Find where the given text appears and provide that cell's center as (X, Y) coordinate. 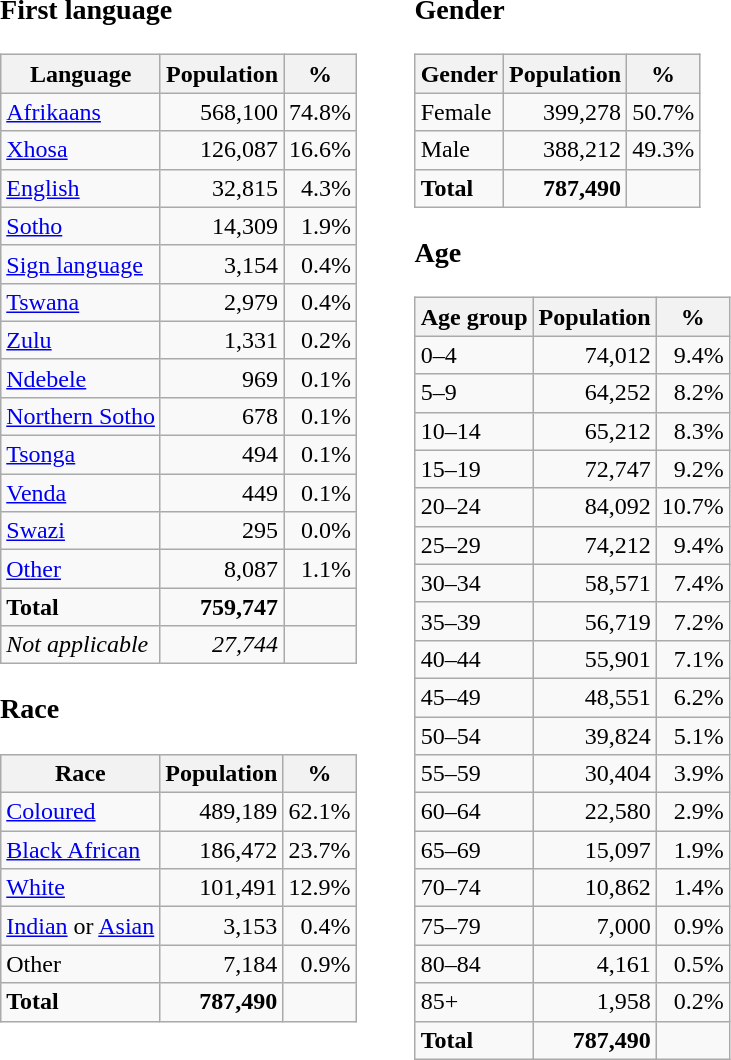
7.1% (692, 659)
58,571 (594, 583)
Male (459, 150)
2,979 (222, 302)
3,153 (222, 926)
449 (222, 493)
Venda (81, 493)
English (81, 188)
101,491 (222, 888)
Northern Sotho (81, 416)
0.0% (320, 531)
186,472 (222, 850)
25–29 (474, 545)
Xhosa (81, 150)
Tswana (81, 302)
64,252 (594, 393)
678 (222, 416)
Coloured (80, 812)
Race (80, 774)
74,012 (594, 355)
32,815 (222, 188)
72,747 (594, 469)
126,087 (222, 150)
Language (81, 74)
8,087 (222, 569)
Female (459, 112)
15,097 (594, 850)
8.3% (692, 431)
388,212 (566, 150)
1.1% (320, 569)
Indian or Asian (80, 926)
5–9 (474, 393)
1.4% (692, 888)
568,100 (222, 112)
Afrikaans (81, 112)
Age group (474, 317)
7.2% (692, 621)
0–4 (474, 355)
Tsonga (81, 455)
489,189 (222, 812)
14,309 (222, 226)
39,824 (594, 735)
3.9% (692, 774)
85+ (474, 1002)
23.7% (320, 850)
50.7% (664, 112)
7,184 (222, 964)
969 (222, 378)
60–64 (474, 812)
35–39 (474, 621)
55–59 (474, 774)
4.3% (320, 188)
65–69 (474, 850)
3,154 (222, 264)
295 (222, 531)
0.5% (692, 964)
22,580 (594, 812)
White (80, 888)
6.2% (692, 697)
80–84 (474, 964)
49.3% (664, 150)
45–49 (474, 697)
48,551 (594, 697)
1,331 (222, 340)
759,747 (222, 607)
Sotho (81, 226)
55,901 (594, 659)
Ndebele (81, 378)
Gender (459, 74)
10,862 (594, 888)
9.2% (692, 469)
30,404 (594, 774)
56,719 (594, 621)
12.9% (320, 888)
7,000 (594, 926)
399,278 (566, 112)
Sign language (81, 264)
8.2% (692, 393)
30–34 (474, 583)
74,212 (594, 545)
Black African (80, 850)
70–74 (474, 888)
1,958 (594, 1002)
50–54 (474, 735)
10.7% (692, 507)
27,744 (222, 645)
74.8% (320, 112)
Swazi (81, 531)
Zulu (81, 340)
7.4% (692, 583)
2.9% (692, 812)
40–44 (474, 659)
15–19 (474, 469)
65,212 (594, 431)
10–14 (474, 431)
84,092 (594, 507)
75–79 (474, 926)
494 (222, 455)
4,161 (594, 964)
Not applicable (81, 645)
5.1% (692, 735)
20–24 (474, 507)
62.1% (320, 812)
16.6% (320, 150)
